Determine the (x, y) coordinate at the center of the cell enclosing the given text.  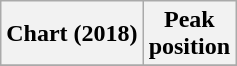
Chart (2018) (72, 34)
Peakposition (189, 34)
